Extract the [X, Y] coordinate from the center of the cell holding the provided text.  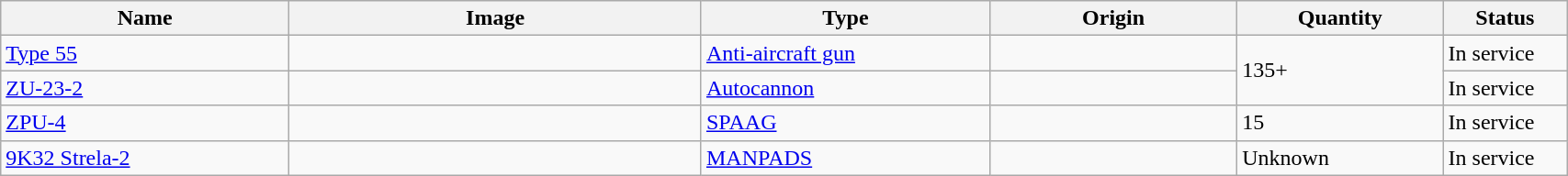
Image [496, 18]
ZU-23-2 [145, 88]
Origin [1113, 18]
Unknown [1340, 158]
Anti-aircraft gun [845, 53]
135+ [1340, 71]
15 [1340, 123]
Name [145, 18]
Status [1505, 18]
9K32 Strela-2 [145, 158]
Type [845, 18]
ZPU-4 [145, 123]
Autocannon [845, 88]
Type 55 [145, 53]
MANPADS [845, 158]
SPAAG [845, 123]
Quantity [1340, 18]
